Return the [x, y] coordinate for the center point of the cell that contains the specified text.  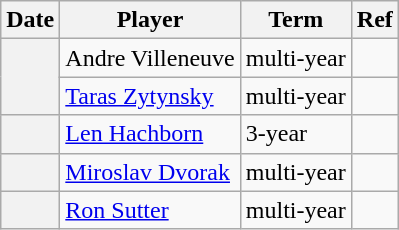
Ref [374, 20]
Ron Sutter [150, 210]
Len Hachborn [150, 134]
Date [30, 20]
Term [296, 20]
3-year [296, 134]
Miroslav Dvorak [150, 172]
Taras Zytynsky [150, 96]
Andre Villeneuve [150, 58]
Player [150, 20]
